Locate the cell with the specified text and output its [x, y] center coordinate. 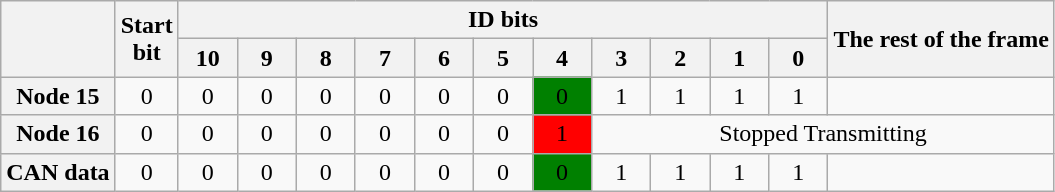
9 [266, 58]
Node 15 [58, 96]
10 [208, 58]
Start bit [146, 39]
Stopped Transmitting [824, 134]
2 [680, 58]
7 [384, 58]
Node 16 [58, 134]
CAN data [58, 172]
The rest of the frame [942, 39]
6 [444, 58]
ID bits [503, 20]
3 [622, 58]
5 [504, 58]
4 [562, 58]
8 [326, 58]
